Find where the given text appears and provide that cell's center as [x, y] coordinate. 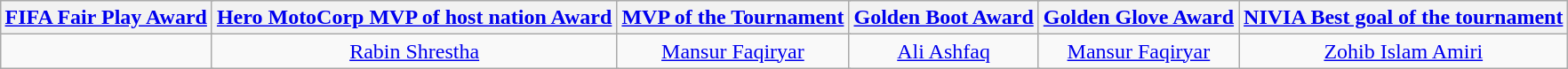
Zohib Islam Amiri [1404, 51]
MVP of the Tournament [732, 18]
Ali Ashfaq [944, 51]
Hero MotoCorp MVP of host nation Award [414, 18]
FIFA Fair Play Award [106, 18]
Golden Glove Award [1138, 18]
Rabin Shrestha [414, 51]
Golden Boot Award [944, 18]
NIVIA Best goal of the tournament [1404, 18]
